Find where the given text appears and provide that cell's center as [X, Y] coordinate. 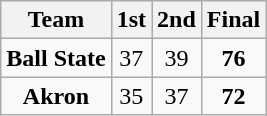
76 [233, 58]
Akron [56, 96]
72 [233, 96]
1st [131, 20]
35 [131, 96]
39 [177, 58]
Ball State [56, 58]
2nd [177, 20]
Final [233, 20]
Team [56, 20]
